Detect which cell encompasses the target text, then output its (X, Y) center coordinate. 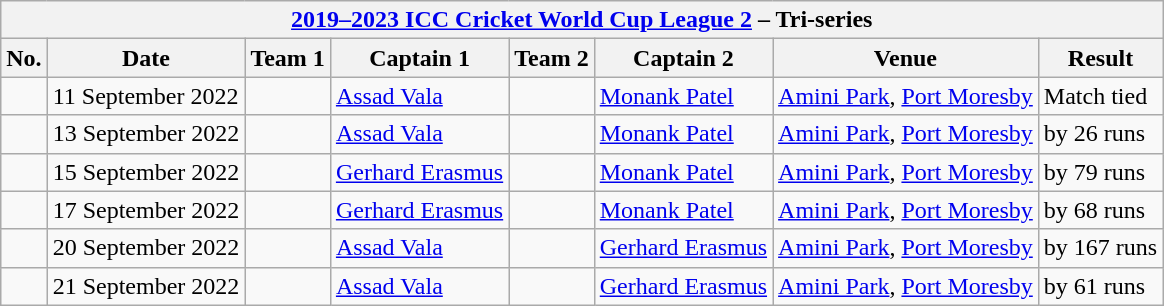
15 September 2022 (146, 172)
21 September 2022 (146, 286)
Team 1 (288, 58)
2019–2023 ICC Cricket World Cup League 2 – Tri-series (582, 20)
13 September 2022 (146, 134)
No. (24, 58)
by 26 runs (1100, 134)
Venue (906, 58)
by 61 runs (1100, 286)
Result (1100, 58)
17 September 2022 (146, 210)
20 September 2022 (146, 248)
Match tied (1100, 96)
Captain 2 (683, 58)
Captain 1 (419, 58)
Team 2 (552, 58)
Date (146, 58)
by 68 runs (1100, 210)
by 167 runs (1100, 248)
by 79 runs (1100, 172)
11 September 2022 (146, 96)
